Capture the cell that displays the provided text and extract its (X, Y) central coordinate. 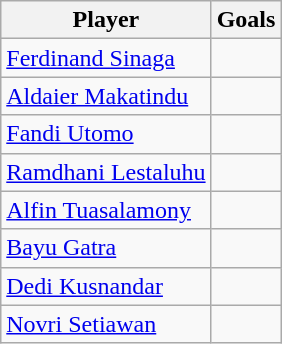
Player (106, 20)
Ramdhani Lestaluhu (106, 172)
Goals (246, 20)
Ferdinand Sinaga (106, 58)
Novri Setiawan (106, 324)
Dedi Kusnandar (106, 286)
Alfin Tuasalamony (106, 210)
Aldaier Makatindu (106, 96)
Bayu Gatra (106, 248)
Fandi Utomo (106, 134)
